Detect which cell encompasses the target text, then output its [X, Y] center coordinate. 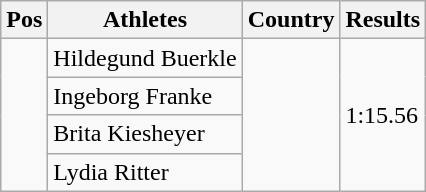
Athletes [145, 20]
Pos [24, 20]
Results [383, 20]
Brita Kiesheyer [145, 134]
Country [291, 20]
1:15.56 [383, 115]
Hildegund Buerkle [145, 58]
Lydia Ritter [145, 172]
Ingeborg Franke [145, 96]
